Return [x, y] of the center of cell containing provided text 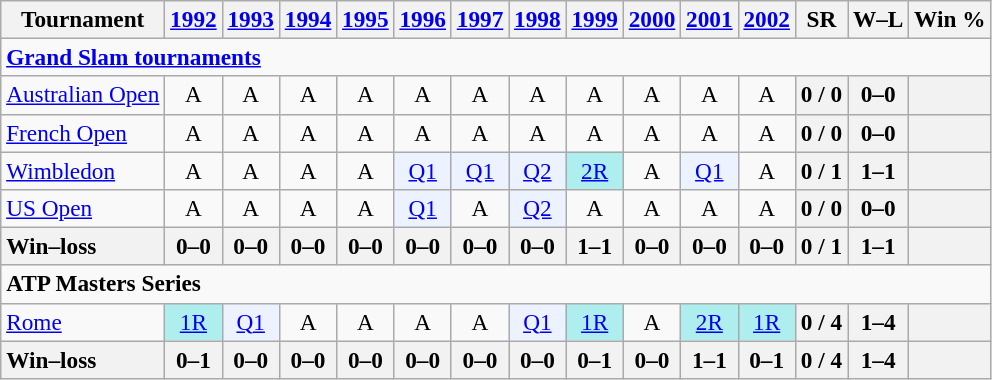
ATP Masters Series [496, 284]
1996 [422, 19]
1992 [194, 19]
1999 [594, 19]
Australian Open [83, 95]
SR [821, 19]
French Open [83, 133]
Rome [83, 322]
1997 [480, 19]
Tournament [83, 19]
2000 [652, 19]
1994 [308, 19]
Grand Slam tournaments [496, 57]
Win % [950, 19]
1993 [250, 19]
1995 [366, 19]
2002 [766, 19]
2001 [710, 19]
US Open [83, 208]
W–L [878, 19]
Wimbledon [83, 170]
1998 [538, 19]
